Return the [X, Y] coordinate for the center point of the cell that contains the specified text.  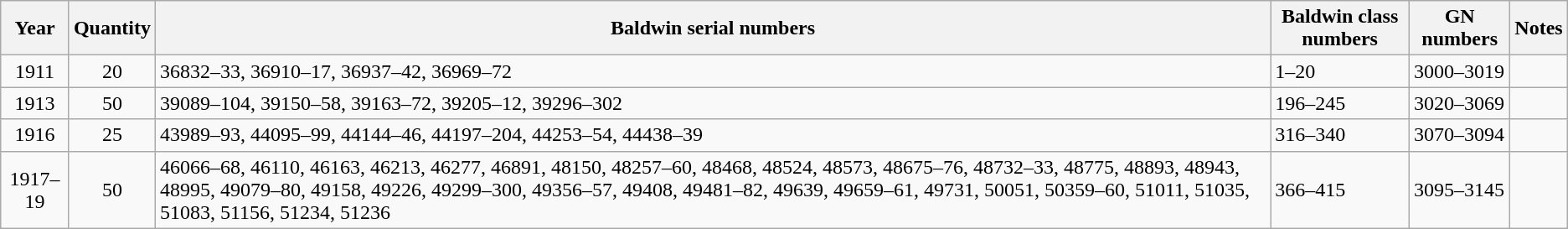
25 [112, 135]
3020–3069 [1460, 103]
366–415 [1340, 190]
43989–93, 44095–99, 44144–46, 44197–204, 44253–54, 44438–39 [712, 135]
36832–33, 36910–17, 36937–42, 36969–72 [712, 71]
316–340 [1340, 135]
20 [112, 71]
Quantity [112, 29]
Baldwin class numbers [1340, 29]
1913 [35, 103]
3000–3019 [1460, 71]
196–245 [1340, 103]
39089–104, 39150–58, 39163–72, 39205–12, 39296–302 [712, 103]
GN numbers [1460, 29]
1916 [35, 135]
Year [35, 29]
1917–19 [35, 190]
Baldwin serial numbers [712, 29]
3095–3145 [1460, 190]
Notes [1539, 29]
1911 [35, 71]
3070–3094 [1460, 135]
1–20 [1340, 71]
